Detect which cell encompasses the target text, then output its (x, y) center coordinate. 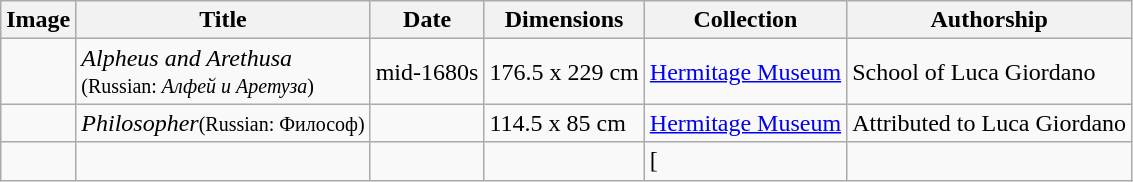
Dimensions (564, 20)
Date (427, 20)
Philosopher(Russian: Философ) (223, 123)
114.5 x 85 cm (564, 123)
176.5 x 229 cm (564, 72)
Image (38, 20)
Alpheus and Arethusa (Russian: Алфей и Аретуза) (223, 72)
mid-1680s (427, 72)
School of Luca Giordano (990, 72)
Title (223, 20)
Attributed to Luca Giordano (990, 123)
Authorship (990, 20)
[ (745, 161)
Collection (745, 20)
